Return (x, y) of the center of cell containing provided text 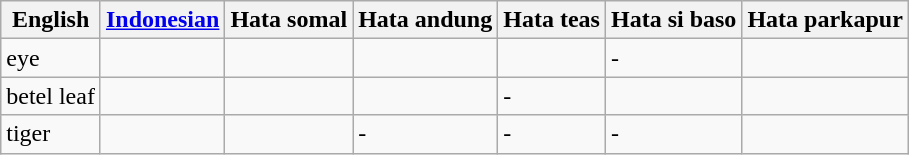
eye (51, 58)
tiger (51, 134)
Hata si baso (673, 20)
betel leaf (51, 96)
Hata andung (426, 20)
Hata teas (552, 20)
English (51, 20)
Hata parkapur (825, 20)
Indonesian (162, 20)
Hata somal (289, 20)
